Capture the cell that displays the provided text and extract its [x, y] central coordinate. 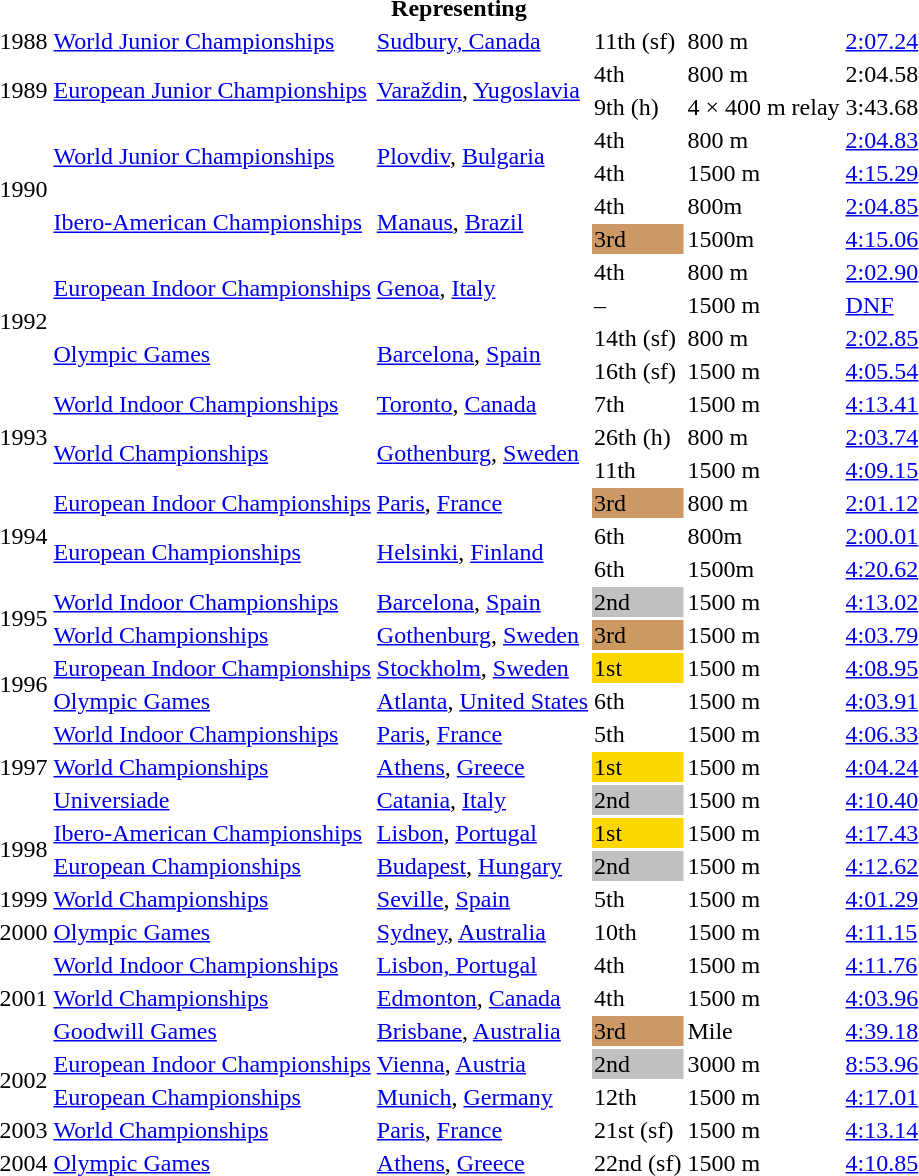
Sudbury, Canada [482, 41]
European Junior Championships [212, 90]
3000 m [764, 1064]
Athens, Greece [482, 767]
Munich, Germany [482, 1097]
Sydney, Australia [482, 932]
Seville, Spain [482, 899]
Budapest, Hungary [482, 866]
26th (h) [638, 437]
Genoa, Italy [482, 288]
11th (sf) [638, 41]
Goodwill Games [212, 1031]
14th (sf) [638, 338]
Mile [764, 1031]
21st (sf) [638, 1130]
10th [638, 932]
9th (h) [638, 107]
Stockholm, Sweden [482, 668]
16th (sf) [638, 371]
12th [638, 1097]
– [638, 305]
Helsinki, Finland [482, 552]
Manaus, Brazil [482, 222]
Atlanta, United States [482, 701]
7th [638, 404]
Catania, Italy [482, 800]
Toronto, Canada [482, 404]
Varaždin, Yugoslavia [482, 90]
11th [638, 470]
Vienna, Austria [482, 1064]
Plovdiv, Bulgaria [482, 156]
4 × 400 m relay [764, 107]
Universiade [212, 800]
Edmonton, Canada [482, 998]
Brisbane, Australia [482, 1031]
